Identify which cell holds the provided text, then report its (X, Y) central coordinate. 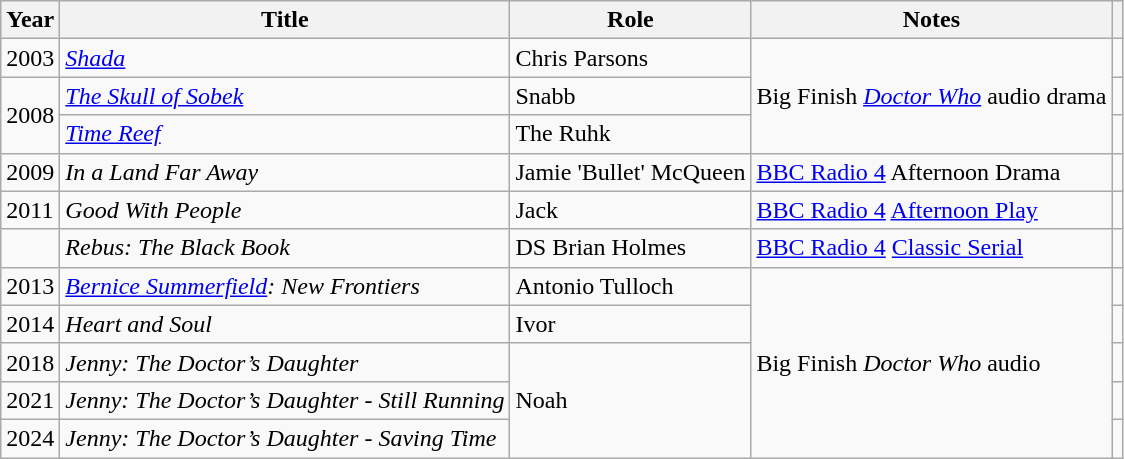
Snabb (630, 96)
Big Finish Doctor Who audio drama (932, 96)
Rebus: The Black Book (285, 248)
Year (30, 20)
Jenny: The Doctor’s Daughter (285, 362)
Bernice Summerfield: New Frontiers (285, 286)
2008 (30, 115)
2018 (30, 362)
BBC Radio 4 Classic Serial (932, 248)
Antonio Tulloch (630, 286)
Jenny: The Doctor’s Daughter - Saving Time (285, 438)
2003 (30, 58)
Time Reef (285, 134)
2024 (30, 438)
Good With People (285, 210)
Notes (932, 20)
Chris Parsons (630, 58)
2009 (30, 172)
The Ruhk (630, 134)
DS Brian Holmes (630, 248)
Noah (630, 400)
The Skull of Sobek (285, 96)
Heart and Soul (285, 324)
2011 (30, 210)
In a Land Far Away (285, 172)
Big Finish Doctor Who audio (932, 362)
Jack (630, 210)
2013 (30, 286)
Ivor (630, 324)
2014 (30, 324)
Role (630, 20)
Title (285, 20)
Shada (285, 58)
Jamie 'Bullet' McQueen (630, 172)
2021 (30, 400)
BBC Radio 4 Afternoon Drama (932, 172)
Jenny: The Doctor’s Daughter - Still Running (285, 400)
BBC Radio 4 Afternoon Play (932, 210)
